Pinpoint the cell where the given text exists, returning its [x, y] midpoint coordinate. 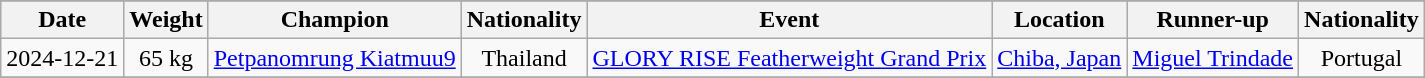
Runner-up [1213, 20]
Petpanomrung Kiatmuu9 [334, 58]
Portugal [1362, 58]
Chiba, Japan [1060, 58]
Date [62, 20]
2024-12-21 [62, 58]
Miguel Trindade [1213, 58]
Event [790, 20]
Champion [334, 20]
Weight [166, 20]
GLORY RISE Featherweight Grand Prix [790, 58]
Thailand [524, 58]
65 kg [166, 58]
Location [1060, 20]
